Search for the cell housing the specified text and yield its [X, Y] center coordinate. 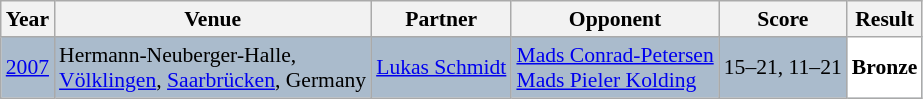
Year [28, 19]
Lukas Schmidt [441, 68]
Score [783, 19]
Hermann-Neuberger-Halle,Völklingen, Saarbrücken, Germany [212, 68]
Partner [441, 19]
Mads Conrad-Petersen Mads Pieler Kolding [614, 68]
Opponent [614, 19]
15–21, 11–21 [783, 68]
2007 [28, 68]
Result [885, 19]
Venue [212, 19]
Bronze [885, 68]
